Locate the cell with the specified text and output its (X, Y) center coordinate. 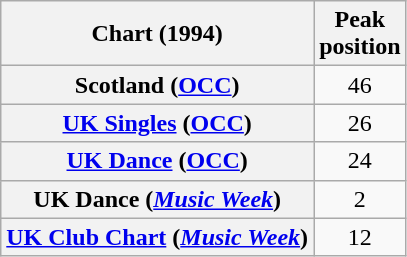
2 (360, 199)
26 (360, 123)
46 (360, 85)
Peakposition (360, 34)
UK Club Chart (Music Week) (158, 237)
UK Singles (OCC) (158, 123)
Scotland (OCC) (158, 85)
24 (360, 161)
UK Dance (Music Week) (158, 199)
UK Dance (OCC) (158, 161)
Chart (1994) (158, 34)
12 (360, 237)
